Determine the [X, Y] coordinate at the center of the cell enclosing the given text.  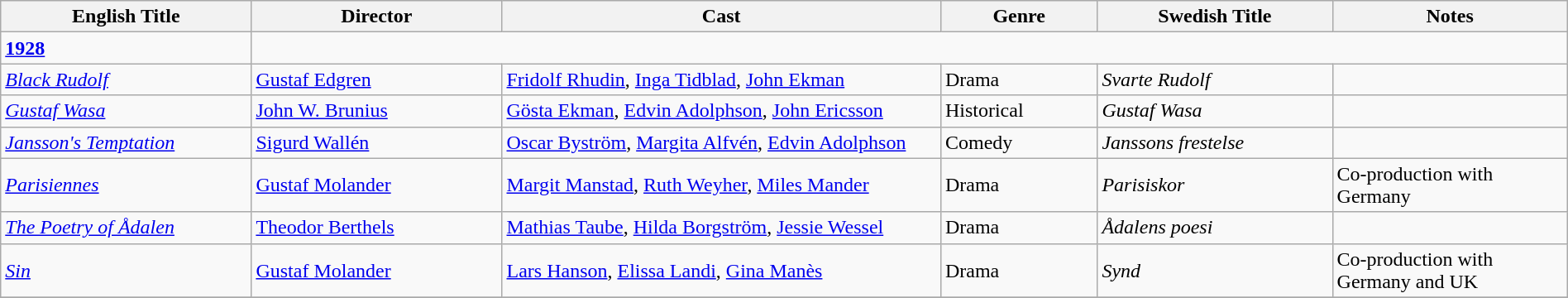
Comedy [1019, 142]
1928 [126, 48]
Mathias Taube, Hilda Borgström, Jessie Wessel [721, 228]
Synd [1215, 270]
Swedish Title [1215, 17]
Fridolf Rhudin, Inga Tidblad, John Ekman [721, 79]
Jansson's Temptation [126, 142]
The Poetry of Ådalen [126, 228]
Gustaf Edgren [377, 79]
Gösta Ekman, Edvin Adolphson, John Ericsson [721, 111]
Genre [1019, 17]
Co-production with Germany and UK [1450, 270]
Oscar Byström, Margita Alfvén, Edvin Adolphson [721, 142]
Parisiskor [1215, 185]
Janssons frestelse [1215, 142]
Notes [1450, 17]
Theodor Berthels [377, 228]
Cast [721, 17]
Svarte Rudolf [1215, 79]
Black Rudolf [126, 79]
Ådalens poesi [1215, 228]
Historical [1019, 111]
Parisiennes [126, 185]
Sin [126, 270]
John W. Brunius [377, 111]
Margit Manstad, Ruth Weyher, Miles Mander [721, 185]
Director [377, 17]
English Title [126, 17]
Co-production with Germany [1450, 185]
Sigurd Wallén [377, 142]
Lars Hanson, Elissa Landi, Gina Manès [721, 270]
